Provide the [X, Y] coordinate of the cell's center where the given text is located.  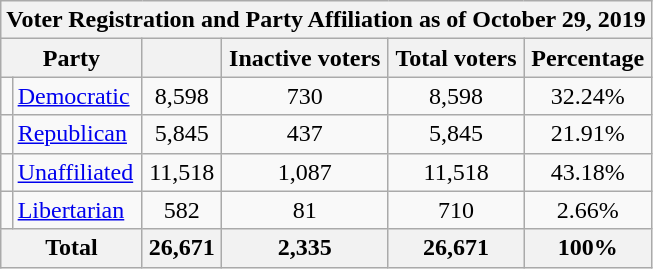
Unaffiliated [77, 172]
Percentage [588, 58]
21.91% [588, 134]
2.66% [588, 210]
710 [456, 210]
1,087 [304, 172]
32.24% [588, 96]
Total [72, 248]
Voter Registration and Party Affiliation as of October 29, 2019 [326, 20]
Inactive voters [304, 58]
43.18% [588, 172]
Libertarian [77, 210]
Party [72, 58]
100% [588, 248]
437 [304, 134]
81 [304, 210]
Democratic [77, 96]
730 [304, 96]
Republican [77, 134]
Total voters [456, 58]
2,335 [304, 248]
582 [182, 210]
